For the text-containing cell, return its midpoint in (x, y) coordinate format. 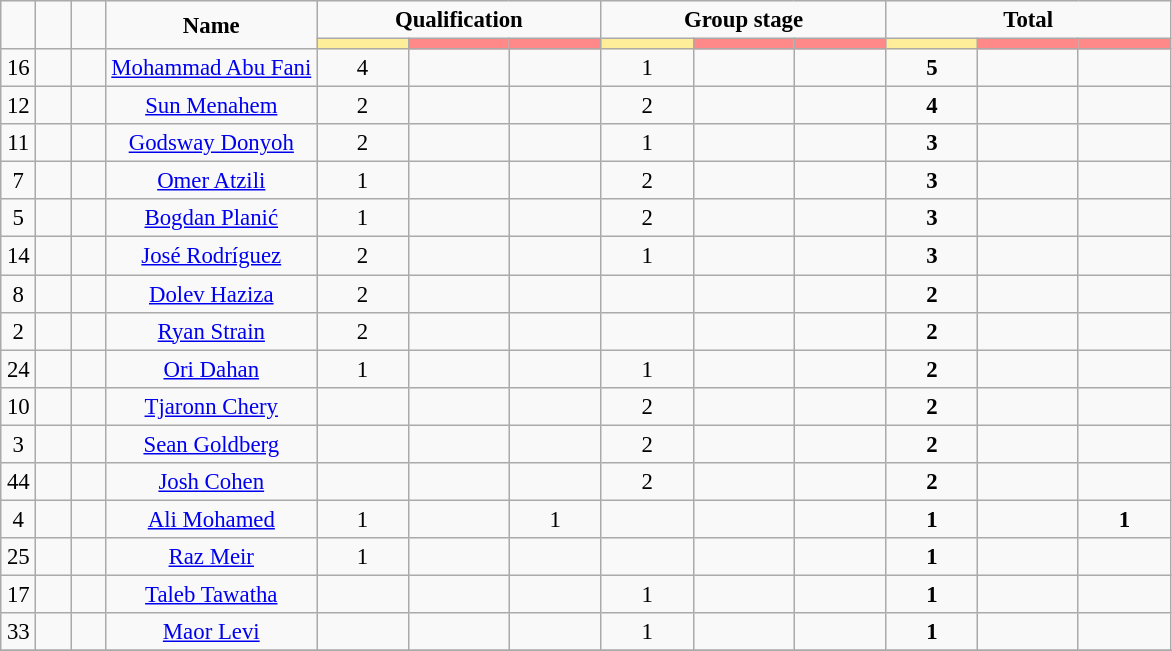
24 (18, 369)
8 (18, 294)
14 (18, 256)
Tjaronn Chery (212, 406)
Ryan Strain (212, 331)
11 (18, 143)
Raz Meir (212, 557)
Group stage (744, 20)
Dolev Haziza (212, 294)
Ori Dahan (212, 369)
José Rodríguez (212, 256)
Qualification (460, 20)
17 (18, 594)
Mohammad Abu Fani (212, 68)
10 (18, 406)
Sun Menahem (212, 106)
Ali Mohamed (212, 519)
Godsway Donyoh (212, 143)
16 (18, 68)
Maor Levi (212, 632)
Bogdan Planić (212, 219)
44 (18, 482)
Omer Atzili (212, 181)
Total (1028, 20)
7 (18, 181)
Josh Cohen (212, 482)
Name (212, 25)
Sean Goldberg (212, 444)
12 (18, 106)
Taleb Tawatha (212, 594)
33 (18, 632)
25 (18, 557)
